Locate the cell with the specified text and output its [x, y] center coordinate. 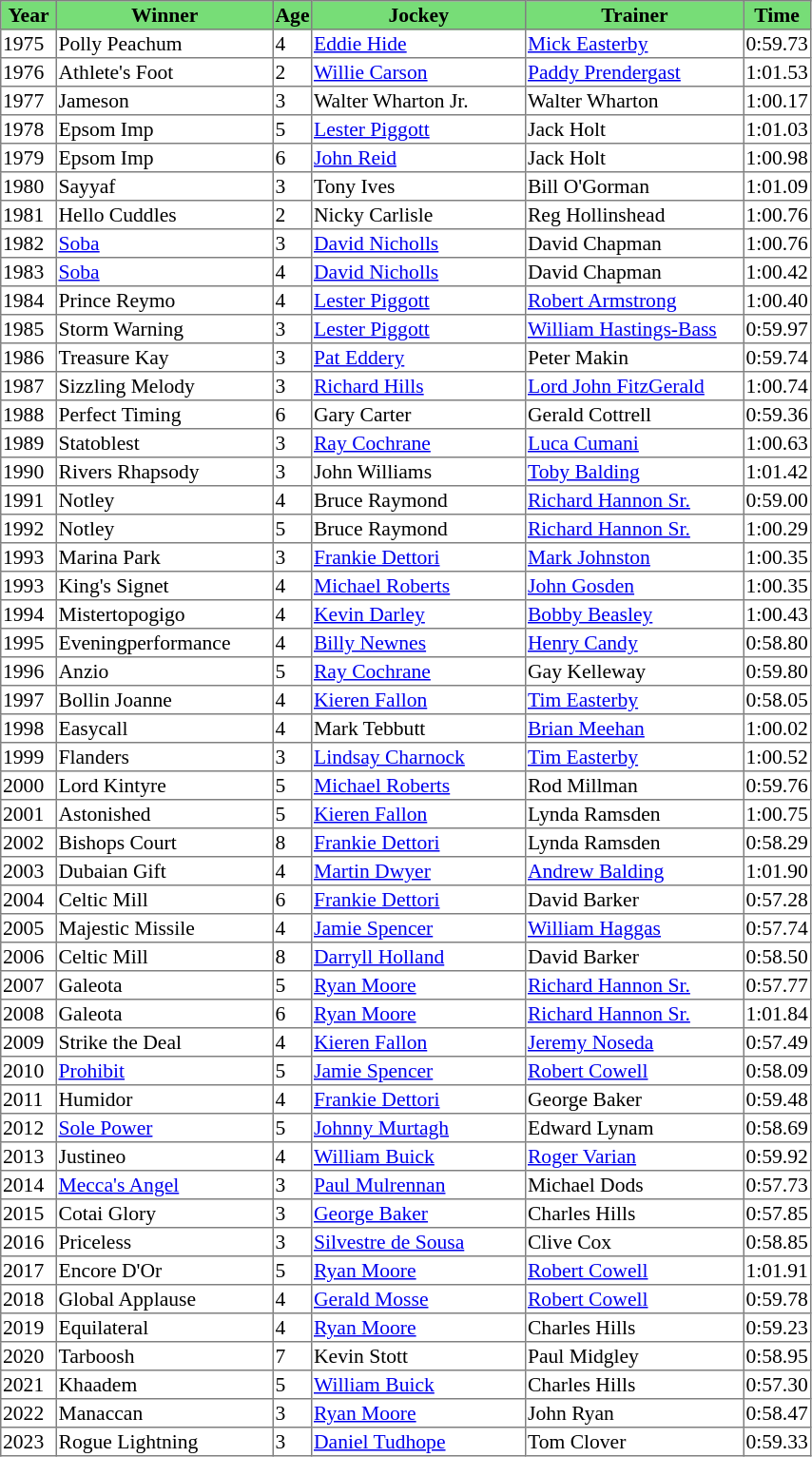
Clive Cox [635, 1242]
Willie Carson [418, 72]
Easycall [164, 728]
1:00.40 [777, 301]
Astonished [164, 814]
Encore D'Or [164, 1271]
Storm Warning [164, 329]
Mistertopogigo [164, 614]
0:59.23 [777, 1328]
1:01.03 [777, 129]
Peter Makin [635, 358]
2001 [29, 814]
John Williams [418, 472]
Anzio [164, 671]
Marina Park [164, 557]
1:00.75 [777, 814]
2023 [29, 1442]
1986 [29, 358]
Silvestre de Sousa [418, 1242]
Gary Carter [418, 415]
2022 [29, 1413]
Global Applause [164, 1299]
2014 [29, 1185]
Paul Midgley [635, 1356]
William Hastings-Bass [635, 329]
1:00.63 [777, 443]
0:59.33 [777, 1442]
0:58.85 [777, 1242]
Billy Newnes [418, 643]
2007 [29, 985]
Henry Candy [635, 643]
Age [292, 15]
Johnny Murtagh [418, 1128]
Toby Balding [635, 472]
1992 [29, 529]
1979 [29, 158]
Perfect Timing [164, 415]
Trainer [635, 15]
John Reid [418, 158]
1996 [29, 671]
Rogue Lightning [164, 1442]
Bobby Beasley [635, 614]
0:58.80 [777, 643]
Robert Armstrong [635, 301]
Strike the Deal [164, 1042]
0:57.28 [777, 900]
Kevin Stott [418, 1356]
Mecca's Angel [164, 1185]
1983 [29, 272]
John Gosden [635, 586]
0:59.36 [777, 415]
Humidor [164, 1099]
1997 [29, 700]
0:57.73 [777, 1185]
Tom Clover [635, 1442]
2011 [29, 1099]
Prince Reymo [164, 301]
1:01.90 [777, 871]
1985 [29, 329]
1:00.52 [777, 757]
1:00.98 [777, 158]
Treasure Kay [164, 358]
1:01.42 [777, 472]
0:59.92 [777, 1156]
1:01.53 [777, 72]
Mark Tebbutt [418, 728]
0:58.69 [777, 1128]
Flanders [164, 757]
Rivers Rhapsody [164, 472]
Darryll Holland [418, 957]
Polly Peachum [164, 44]
0:59.00 [777, 500]
0:58.05 [777, 700]
1:01.91 [777, 1271]
Khaadem [164, 1385]
Lord John FitzGerald [635, 386]
Luca Cumani [635, 443]
Gerald Cottrell [635, 415]
Equilateral [164, 1328]
Lindsay Charnock [418, 757]
Manaccan [164, 1413]
2006 [29, 957]
1987 [29, 386]
0:59.76 [777, 786]
Hello Cuddles [164, 215]
0:59.97 [777, 329]
Richard Hills [418, 386]
Time [777, 15]
Athlete's Foot [164, 72]
Nicky Carlisle [418, 215]
Rod Millman [635, 786]
1984 [29, 301]
2009 [29, 1042]
Paddy Prendergast [635, 72]
2002 [29, 843]
2010 [29, 1071]
Roger Varian [635, 1156]
1:00.43 [777, 614]
0:58.50 [777, 957]
Mark Johnston [635, 557]
Paul Mulrennan [418, 1185]
Michael Dods [635, 1185]
1988 [29, 415]
2018 [29, 1299]
0:57.77 [777, 985]
1:00.17 [777, 101]
2016 [29, 1242]
0:59.48 [777, 1099]
0:59.80 [777, 671]
7 [292, 1356]
0:58.09 [777, 1071]
Tony Ives [418, 186]
Year [29, 15]
1998 [29, 728]
Sayyaf [164, 186]
2020 [29, 1356]
1990 [29, 472]
2005 [29, 928]
Jockey [418, 15]
1991 [29, 500]
0:57.49 [777, 1042]
1982 [29, 243]
Sole Power [164, 1128]
Justineo [164, 1156]
Daniel Tudhope [418, 1442]
0:57.30 [777, 1385]
Brian Meehan [635, 728]
0:57.74 [777, 928]
1:00.42 [777, 272]
1989 [29, 443]
Martin Dwyer [418, 871]
0:59.74 [777, 358]
King's Signet [164, 586]
1977 [29, 101]
1:00.29 [777, 529]
Statoblest [164, 443]
1:01.09 [777, 186]
1981 [29, 215]
Reg Hollinshead [635, 215]
1:01.84 [777, 1014]
2015 [29, 1214]
2017 [29, 1271]
Edward Lynam [635, 1128]
Gerald Mosse [418, 1299]
1980 [29, 186]
1:00.02 [777, 728]
2004 [29, 900]
Bishops Court [164, 843]
0:59.73 [777, 44]
0:59.78 [777, 1299]
1994 [29, 614]
Pat Eddery [418, 358]
Sizzling Melody [164, 386]
John Ryan [635, 1413]
2012 [29, 1128]
Kevin Darley [418, 614]
Priceless [164, 1242]
William Haggas [635, 928]
1999 [29, 757]
Cotai Glory [164, 1214]
Tarboosh [164, 1356]
Lord Kintyre [164, 786]
0:57.85 [777, 1214]
Winner [164, 15]
Majestic Missile [164, 928]
2008 [29, 1014]
2013 [29, 1156]
Gay Kelleway [635, 671]
2003 [29, 871]
1978 [29, 129]
Prohibit [164, 1071]
Mick Easterby [635, 44]
Eddie Hide [418, 44]
1995 [29, 643]
2000 [29, 786]
Andrew Balding [635, 871]
Jeremy Noseda [635, 1042]
0:58.95 [777, 1356]
0:58.29 [777, 843]
Bollin Joanne [164, 700]
2021 [29, 1385]
Jameson [164, 101]
1:00.74 [777, 386]
0:58.47 [777, 1413]
Bill O'Gorman [635, 186]
Dubaian Gift [164, 871]
Eveningperformance [164, 643]
Walter Wharton [635, 101]
2019 [29, 1328]
1976 [29, 72]
Walter Wharton Jr. [418, 101]
1975 [29, 44]
